Return the (X, Y) coordinate for the center point of the cell that contains the specified text.  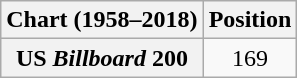
US Billboard 200 (102, 58)
169 (250, 58)
Chart (1958–2018) (102, 20)
Position (250, 20)
